Find where the given text appears and provide that cell's center as (x, y) coordinate. 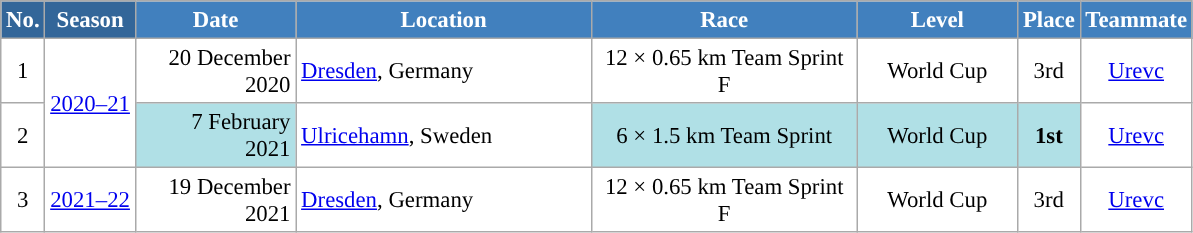
19 December 2021 (216, 200)
3 (23, 200)
Level (938, 20)
Place (1049, 20)
Location (444, 20)
6 × 1.5 km Team Sprint (724, 136)
Race (724, 20)
Date (216, 20)
2020–21 (90, 104)
7 February 2021 (216, 136)
2021–22 (90, 200)
No. (23, 20)
Season (90, 20)
Teammate (1136, 20)
2 (23, 136)
Ulricehamn, Sweden (444, 136)
1 (23, 72)
1st (1049, 136)
20 December 2020 (216, 72)
